Scan for the cell matching the given text and deliver its (X, Y) coordinate at center. 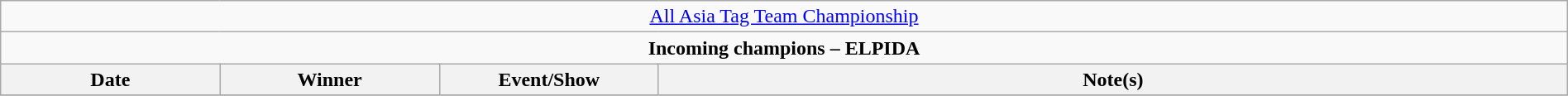
All Asia Tag Team Championship (784, 17)
Incoming champions – ELPIDA (784, 48)
Note(s) (1113, 79)
Date (111, 79)
Winner (329, 79)
Event/Show (549, 79)
